Determine the [x, y] coordinate at the center of the cell enclosing the given text.  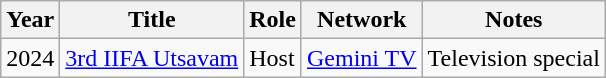
Year [30, 20]
Gemini TV [362, 58]
Host [273, 58]
Title [152, 20]
2024 [30, 58]
Television special [514, 58]
Role [273, 20]
3rd IIFA Utsavam [152, 58]
Notes [514, 20]
Network [362, 20]
